Output the (x, y) coordinate of the center of the cell containing the given text.  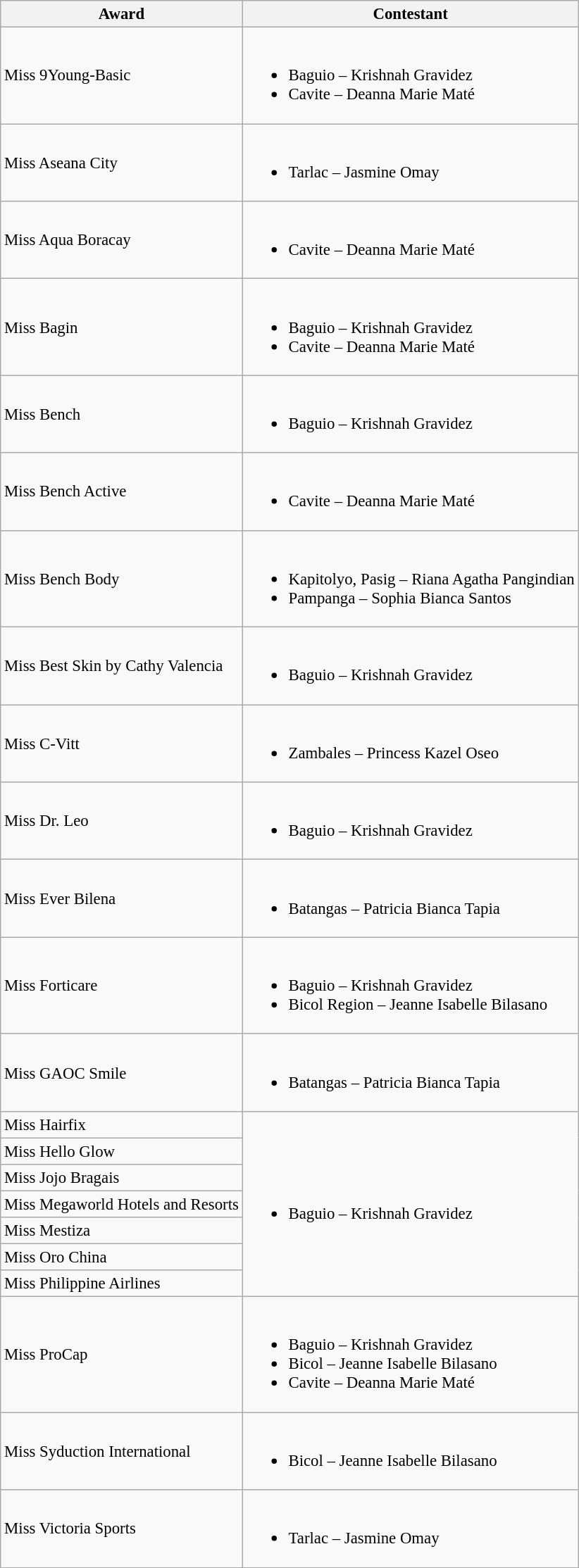
Miss Jojo Bragais (121, 1178)
Miss Ever Bilena (121, 898)
Miss GAOC Smile (121, 1072)
Miss Bench Active (121, 491)
Miss Mestiza (121, 1231)
Miss Hairfix (121, 1125)
Miss Syduction International (121, 1451)
Award (121, 14)
Miss Bench (121, 414)
Contestant (410, 14)
Miss Aseana City (121, 163)
Miss Megaworld Hotels and Resorts (121, 1204)
Miss Best Skin by Cathy Valencia (121, 666)
Bicol – Jeanne Isabelle Bilasano (410, 1451)
Zambales – Princess Kazel Oseo (410, 744)
Miss Forticare (121, 986)
Miss C-Vitt (121, 744)
Miss 9Young-Basic (121, 76)
Miss ProCap (121, 1355)
Miss Philippine Airlines (121, 1284)
Miss Bagin (121, 327)
Miss Hello Glow (121, 1151)
Miss Bench Body (121, 579)
Miss Dr. Leo (121, 821)
Baguio – Krishnah GravidezBicol Region – Jeanne Isabelle Bilasano (410, 986)
Baguio – Krishnah GravidezBicol – Jeanne Isabelle BilasanoCavite – Deanna Marie Maté (410, 1355)
Miss Aqua Boracay (121, 240)
Miss Victoria Sports (121, 1529)
Kapitolyo, Pasig – Riana Agatha PangindianPampanga – Sophia Bianca Santos (410, 579)
Miss Oro China (121, 1257)
